Return the (X, Y) coordinate for the center point of the cell that contains the specified text.  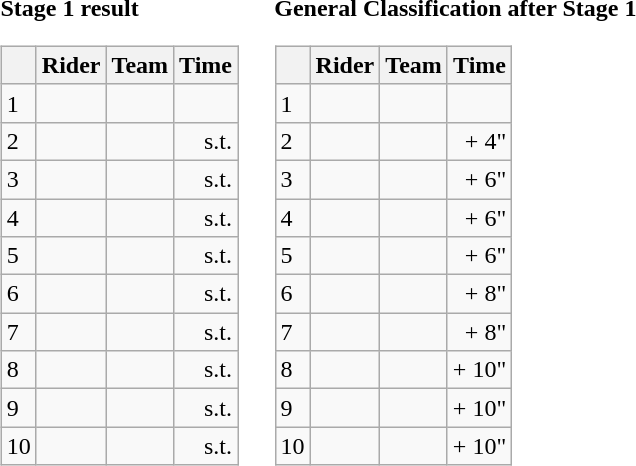
+ 4" (479, 141)
